Pinpoint the cell where the given text exists, returning its (X, Y) midpoint coordinate. 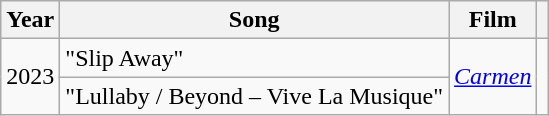
Film (493, 20)
"Slip Away" (254, 58)
Year (30, 20)
"Lullaby / Beyond – Vive La Musique" (254, 96)
2023 (30, 77)
Song (254, 20)
Carmen (493, 77)
